Return the [x, y] coordinate for the center point of the cell that contains the specified text.  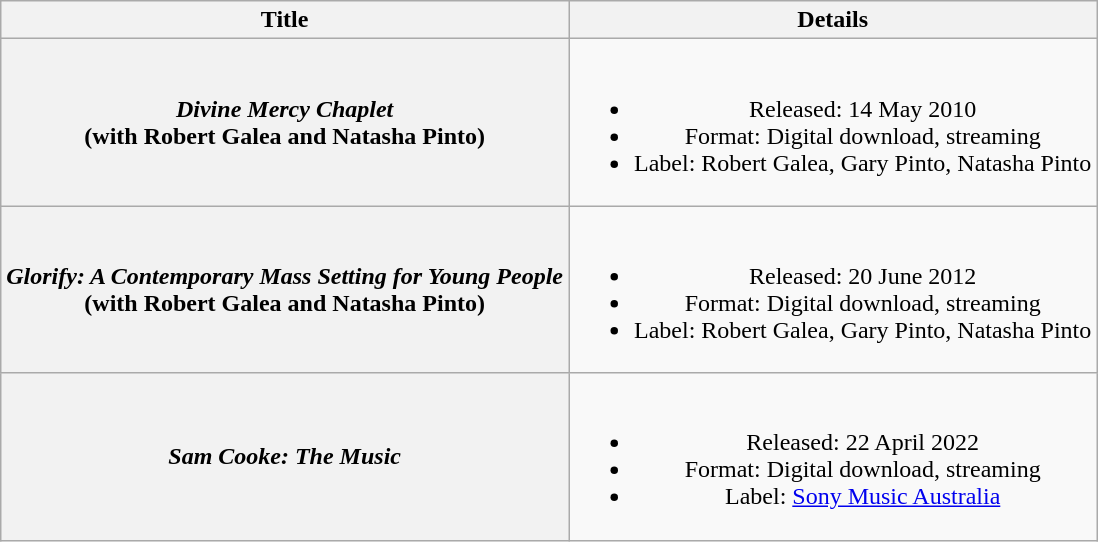
Released: 14 May 2010Format: Digital download, streamingLabel: Robert Galea, Gary Pinto, Natasha Pinto [833, 122]
Glorify: A Contemporary Mass Setting for Young People (with Robert Galea and Natasha Pinto) [285, 290]
Released: 22 April 2022Format: Digital download, streamingLabel: Sony Music Australia [833, 456]
Details [833, 20]
Divine Mercy Chaplet (with Robert Galea and Natasha Pinto) [285, 122]
Title [285, 20]
Released: 20 June 2012Format: Digital download, streamingLabel: Robert Galea, Gary Pinto, Natasha Pinto [833, 290]
Sam Cooke: The Music [285, 456]
